Capture the cell that displays the provided text and extract its [X, Y] central coordinate. 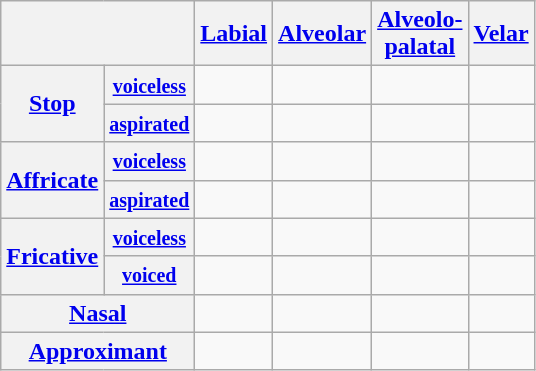
voiced [150, 275]
Approximant [98, 351]
Affricate [52, 180]
Fricative [52, 256]
Stop [52, 104]
Labial [234, 34]
Alveolo-palatal [420, 34]
Nasal [98, 313]
Velar [501, 34]
Alveolar [322, 34]
